Locate the cell with the specified text and output its [X, Y] center coordinate. 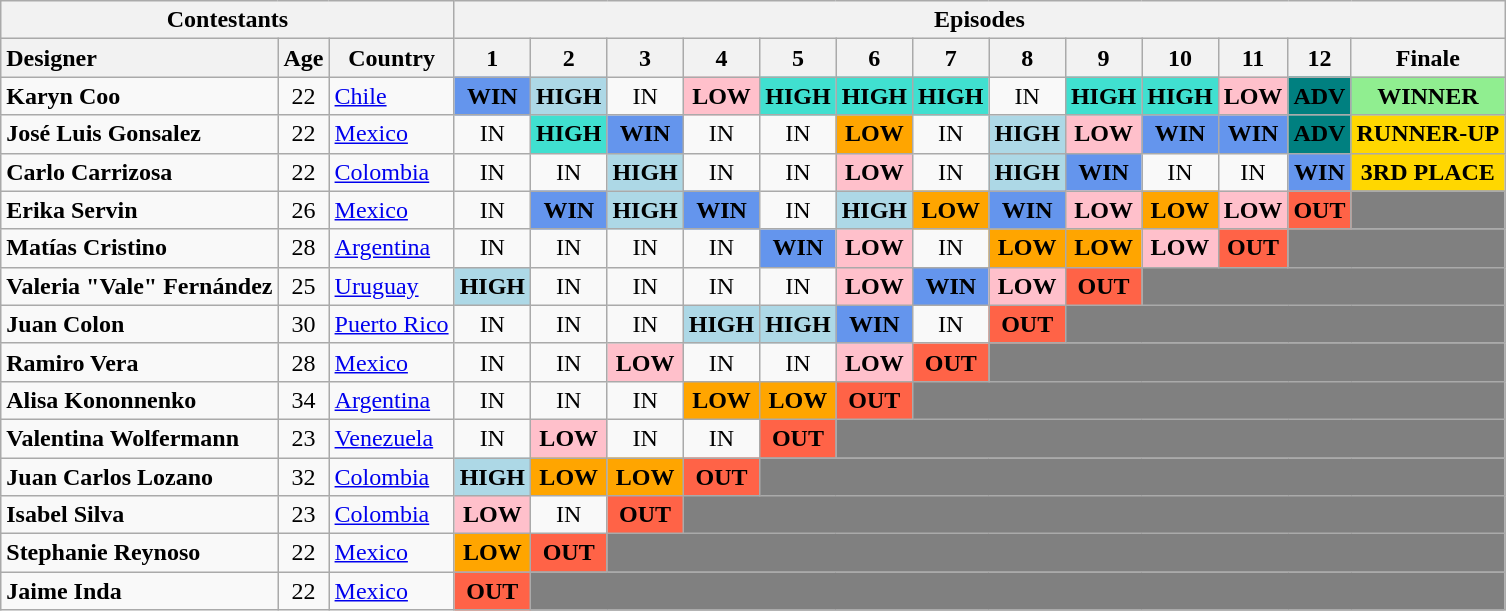
Country [392, 58]
9 [1103, 58]
Isabel Silva [140, 515]
3 [645, 58]
11 [1253, 58]
7 [951, 58]
30 [304, 324]
Stephanie Reynoso [140, 553]
Age [304, 58]
RUNNER-UP [1428, 134]
Valentina Wolfermann [140, 438]
10 [1180, 58]
Jaime Inda [140, 591]
5 [798, 58]
Contestants [228, 20]
Designer [140, 58]
Venezuela [392, 438]
Karyn Coo [140, 96]
Juan Carlos Lozano [140, 477]
26 [304, 210]
8 [1027, 58]
Chile [392, 96]
4 [721, 58]
Valeria "Vale" Fernández [140, 286]
Ramiro Vera [140, 362]
Erika Servin [140, 210]
2 [569, 58]
6 [874, 58]
25 [304, 286]
3RD PLACE [1428, 172]
José Luis Gonsalez [140, 134]
Finale [1428, 58]
Alisa Kononnenko [140, 400]
Puerto Rico [392, 324]
Matías Cristino [140, 248]
WINNER [1428, 96]
1 [492, 58]
32 [304, 477]
Episodes [980, 20]
Uruguay [392, 286]
Carlo Carrizosa [140, 172]
Juan Colon [140, 324]
12 [1320, 58]
34 [304, 400]
